Find where the given text appears and provide that cell's center as [X, Y] coordinate. 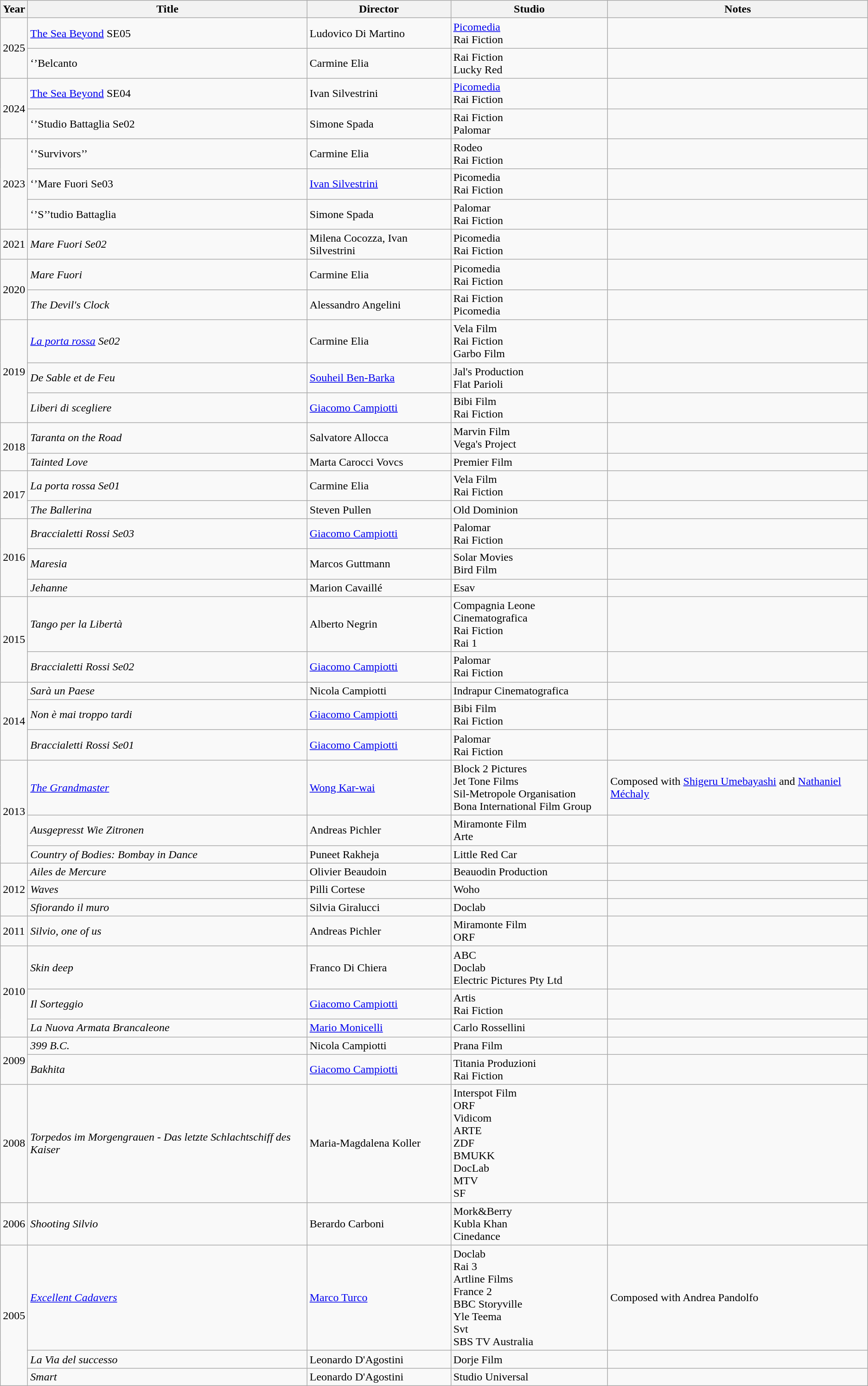
Franco Di Chiera [379, 968]
Souheil Ben-Barka [379, 378]
Ausgepresst Wie Zitronen [167, 830]
Prana Film [530, 1046]
Rai FictionPicomedia [530, 304]
Ailes de Mercure [167, 872]
2009 [14, 1060]
Braccialetti Rossi Se03 [167, 533]
Waves [167, 890]
Mork&BerryKubla KhanCinedance [530, 1224]
La Nuova Armata Brancaleone [167, 1028]
Interspot FilmORFVidicomARTEZDFBMUKKDocLabMTVSF [530, 1143]
Miramonte FilmArte [530, 830]
Vela FilmRai FictionGarbo Film [530, 341]
Pilli Cortese [379, 890]
‘’Mare Fuori Se03 [167, 184]
Olivier Beaudoin [379, 872]
2023 [14, 184]
Composed with Shigeru Umebayashi and Nathaniel Méchaly [738, 788]
2018 [14, 447]
‘’Studio Battaglia Se02 [167, 123]
La Via del successo [167, 1359]
2017 [14, 494]
Marvin FilmVega's Project [530, 438]
Sfiorando il muro [167, 907]
2010 [14, 992]
ArtisRai Fiction [530, 1004]
‘’S’’tudio Battaglia [167, 214]
The Sea Beyond SE04 [167, 94]
‘’Belcanto [167, 63]
La porta rossa Se02 [167, 341]
Taranta on the Road [167, 438]
2013 [14, 811]
Sarà un Paese [167, 691]
Tango per la Libertà [167, 624]
2005 [14, 1315]
Il Sorteggio [167, 1004]
Tainted Love [167, 462]
Woho [530, 890]
Mare Fuori [167, 275]
2012 [14, 890]
2020 [14, 289]
Maria-Magdalena Koller [379, 1143]
2014 [14, 721]
Rai FictionPalomar [530, 123]
Skin deep [167, 968]
Liberi di scegliere [167, 408]
Solar MoviesBird Film [530, 564]
De Sable et de Feu [167, 378]
Milena Cocozza, Ivan Silvestrini [379, 244]
Alberto Negrin [379, 624]
Jal's ProductionFlat Parioli [530, 378]
Marcos Guttmann [379, 564]
2015 [14, 639]
Bakhita [167, 1070]
Beauodin Production [530, 872]
Rai FictionLucky Red [530, 63]
Indrapur Cinematografica [530, 691]
2019 [14, 371]
Old Dominion [530, 510]
Block 2 PicturesJet Tone FilmsSil-Metropole OrganisationBona International Film Group [530, 788]
Non è mai troppo tardi [167, 714]
Mare Fuori Se02 [167, 244]
Premier Film [530, 462]
Braccialetti Rossi Se01 [167, 745]
Silvia Giralucci [379, 907]
Marion Cavaillé [379, 588]
Steven Pullen [379, 510]
399 B.C. [167, 1046]
Little Red Car [530, 854]
The Devil's Clock [167, 304]
Torpedos im Morgengrauen - Das letzte Schlachtschiff des Kaiser [167, 1143]
The Sea Beyond SE05 [167, 33]
Vela FilmRai Fiction [530, 486]
Jehanne [167, 588]
Alessandro Angelini [379, 304]
Year [14, 9]
The Grandmaster [167, 788]
2025 [14, 48]
‘’Survivors’’ [167, 154]
Director [379, 9]
Country of Bodies: Bombay in Dance [167, 854]
2021 [14, 244]
2008 [14, 1143]
2011 [14, 931]
La porta rossa Se01 [167, 486]
2006 [14, 1224]
Compagnia Leone CinematograficaRai FictionRai 1 [530, 624]
Smart [167, 1377]
Mario Monicelli [379, 1028]
Doclab [530, 907]
Dorje Film [530, 1359]
Marco Turco [379, 1298]
DoclabRai 3Artline FilmsFrance 2BBC StoryvilleYle TeemaSvtSBS TV Australia [530, 1298]
Shooting Silvio [167, 1224]
Studio [530, 9]
Ludovico Di Martino [379, 33]
Excellent Cadavers [167, 1298]
Puneet Rakheja [379, 854]
Miramonte FilmORF [530, 931]
2016 [14, 558]
Maresia [167, 564]
Titania ProduzioniRai Fiction [530, 1070]
ABCDoclabElectric Pictures Pty Ltd [530, 968]
Wong Kar-wai [379, 788]
Esav [530, 588]
Studio Universal [530, 1377]
Title [167, 9]
Berardo Carboni [379, 1224]
Marta Carocci Vovcs [379, 462]
2024 [14, 109]
RodeoRai Fiction [530, 154]
The Ballerina [167, 510]
Braccialetti Rossi Se02 [167, 667]
Silvio, one of us [167, 931]
Notes [738, 9]
Salvatore Allocca [379, 438]
Composed with Andrea Pandolfo [738, 1298]
Carlo Rossellini [530, 1028]
